Scan for the cell matching the given text and deliver its [X, Y] coordinate at center. 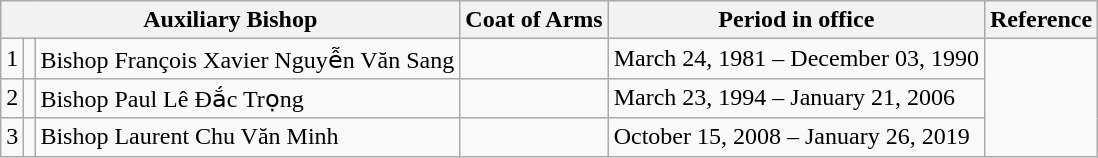
October 15, 2008 – January 26, 2019 [796, 137]
2 [12, 98]
Auxiliary Bishop [230, 20]
3 [12, 137]
Bishop François Xavier Nguyễn Văn Sang [248, 59]
Bishop Paul Lê Ðắc Trọng [248, 98]
March 24, 1981 – December 03, 1990 [796, 59]
Period in office [796, 20]
Coat of Arms [534, 20]
March 23, 1994 – January 21, 2006 [796, 98]
1 [12, 59]
Bishop Laurent Chu Văn Minh [248, 137]
Reference [1040, 20]
